Provide the [X, Y] coordinate of the cell's center where the given text is located.  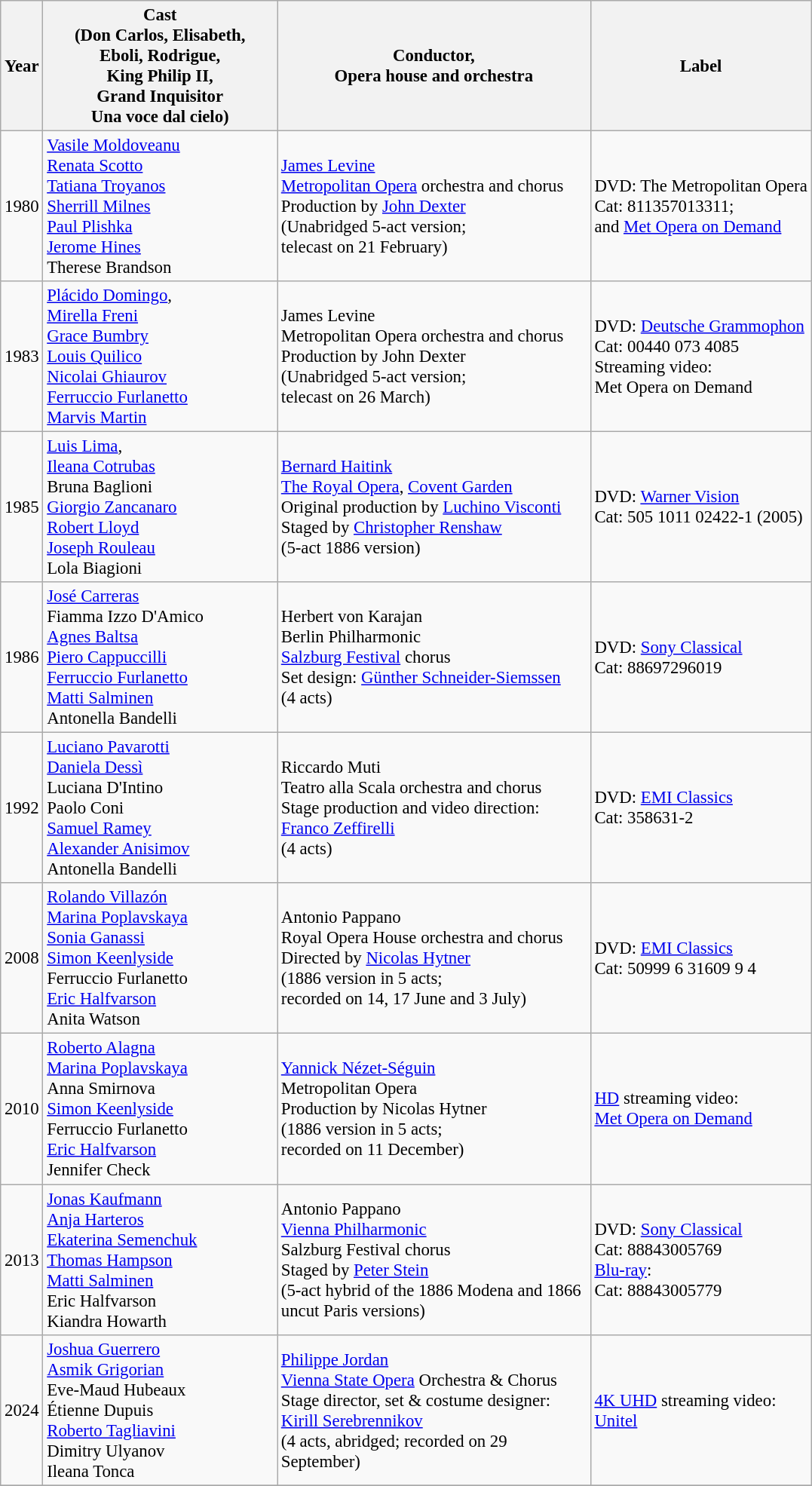
Label [701, 66]
2008 [22, 959]
Vasile MoldoveanuRenata ScottoTatiana TroyanosSherrill MilnesPaul PlishkaJerome HinesTherese Brandson [160, 207]
Jonas KaufmannAnja HarterosEkaterina SemenchukThomas HampsonMatti SalminenEric HalfvarsonKiandra Howarth [160, 1260]
Plácido Domingo, Mirella FreniGrace BumbryLouis QuilicoNicolai GhiaurovFerruccio FurlanettoMarvis Martin [160, 357]
James LevineMetropolitan Opera orchestra and chorusProduction by John Dexter(Unabridged 5-act version;telecast on 26 March) [434, 357]
4K UHD streaming video:Unitel [701, 1410]
DVD: EMI ClassicsCat: 50999 6 31609 9 4 [701, 959]
Antonio PappanoRoyal Opera House orchestra and chorusDirected by Nicolas Hytner(1886 version in 5 acts;recorded on 14, 17 June and 3 July) [434, 959]
Herbert von KarajanBerlin Philharmonic Salzburg Festival chorusSet design: Günther Schneider-Siemssen(4 acts) [434, 657]
DVD: Sony ClassicalCat: 88843005769Blu-ray:Cat: 88843005779 [701, 1260]
2010 [22, 1109]
Roberto AlagnaMarina PoplavskayaAnna SmirnovaSimon KeenlysideFerruccio FurlanettoEric HalfvarsonJennifer Check [160, 1109]
1980 [22, 207]
2024 [22, 1410]
DVD: Warner VisionCat: 505 1011 02422-1 (2005) [701, 507]
HD streaming video:Met Opera on Demand [701, 1109]
1992 [22, 808]
James LevineMetropolitan Opera orchestra and chorusProduction by John Dexter(Unabridged 5-act version;telecast on 21 February) [434, 207]
DVD: EMI ClassicsCat: 358631-2 [701, 808]
Year [22, 66]
Conductor,Opera house and orchestra [434, 66]
Luis Lima,Ileana CotrubasBruna BaglioniGiorgio ZancanaroRobert LloydJoseph RouleauLola Biagioni [160, 507]
Riccardo MutiTeatro alla Scala orchestra and chorusStage production and video direction:Franco Zeffirelli(4 acts) [434, 808]
DVD: Sony ClassicalCat: 88697296019 [701, 657]
DVD: The Metropolitan OperaCat: 811357013311;and Met Opera on Demand [701, 207]
Joshua GuerreroAsmik GrigorianEve-Maud HubeauxÉtienne DupuisRoberto TagliaviniDimitry UlyanovIleana Tonca [160, 1410]
José CarrerasFiamma Izzo D'AmicoAgnes BaltsaPiero CappuccilliFerruccio FurlanettoMatti SalminenAntonella Bandelli [160, 657]
Cast(Don Carlos, Elisabeth,Eboli, Rodrigue,King Philip II,Grand InquisitorUna voce dal cielo) [160, 66]
1985 [22, 507]
1986 [22, 657]
Luciano PavarottiDaniela DessìLuciana D'IntinoPaolo ConiSamuel RameyAlexander AnisimovAntonella Bandelli [160, 808]
1983 [22, 357]
DVD: Deutsche Grammophon Cat: 00440 073 4085Streaming video:Met Opera on Demand [701, 357]
Antonio PappanoVienna PhilharmonicSalzburg Festival chorusStaged by Peter Stein(5-act hybrid of the 1886 Modena and 1866 uncut Paris versions) [434, 1260]
Rolando VillazónMarina PoplavskayaSonia GanassiSimon KeenlysideFerruccio FurlanettoEric HalfvarsonAnita Watson [160, 959]
Yannick Nézet-SéguinMetropolitan OperaProduction by Nicolas Hytner(1886 version in 5 acts;recorded on 11 December) [434, 1109]
Bernard HaitinkThe Royal Opera, Covent GardenOriginal production by Luchino ViscontiStaged by Christopher Renshaw(5-act 1886 version) [434, 507]
2013 [22, 1260]
